Output the [x, y] coordinate of the center of the cell containing the given text.  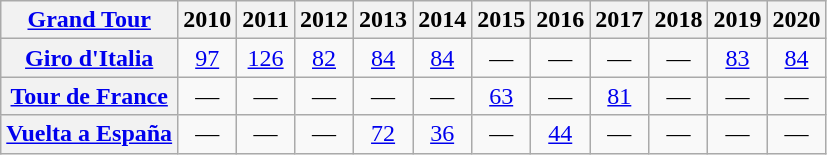
44 [560, 134]
2014 [442, 20]
2020 [796, 20]
82 [324, 58]
36 [442, 134]
Giro d'Italia [90, 58]
2010 [208, 20]
63 [502, 96]
2012 [324, 20]
2015 [502, 20]
126 [266, 58]
83 [738, 58]
81 [620, 96]
2011 [266, 20]
2018 [678, 20]
97 [208, 58]
2019 [738, 20]
72 [384, 134]
2017 [620, 20]
2016 [560, 20]
Grand Tour [90, 20]
2013 [384, 20]
Vuelta a España [90, 134]
Tour de France [90, 96]
